Locate the cell with the specified text and output its [x, y] center coordinate. 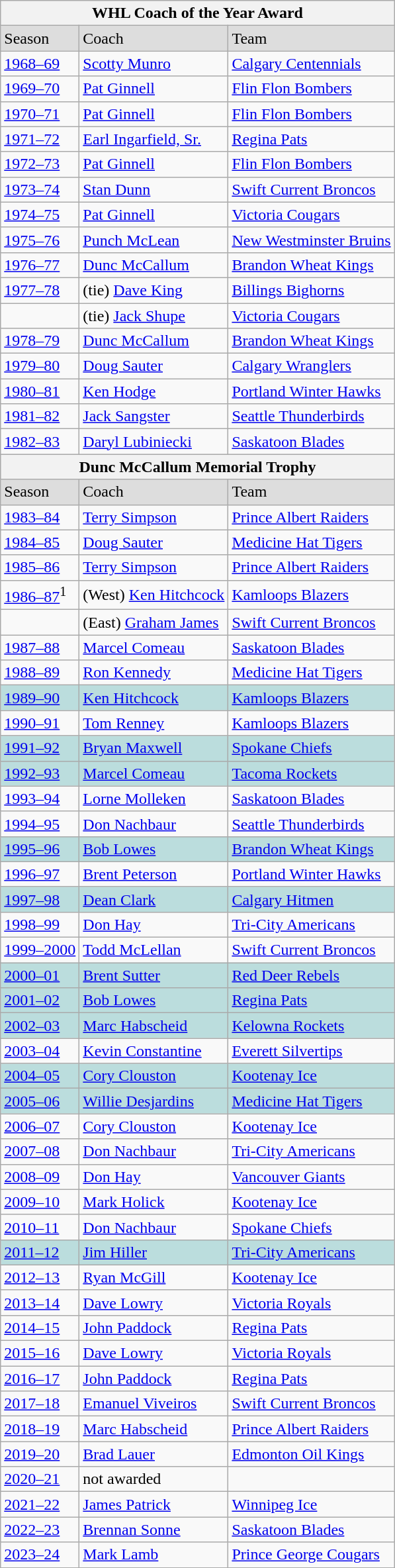
Earl Ingarfield, Sr. [154, 139]
2022–23 [40, 1530]
2008–09 [40, 1177]
Ryan McGill [154, 1277]
2003–04 [40, 1051]
1982–83 [40, 442]
2010–11 [40, 1227]
Lorne Molleken [154, 799]
1999–2000 [40, 950]
Brennan Sonne [154, 1530]
2014–15 [40, 1328]
2000–01 [40, 975]
Brent Sutter [154, 975]
1998–99 [40, 924]
1968–69 [40, 64]
Daryl Lubiniecki [154, 442]
1981–82 [40, 416]
Kevin Constantine [154, 1051]
Red Deer Rebels [311, 975]
2005–06 [40, 1101]
2015–16 [40, 1353]
1994–95 [40, 824]
1984–85 [40, 542]
1983–84 [40, 517]
1988–89 [40, 673]
Vancouver Giants [311, 1177]
Scotty Munro [154, 64]
Brent Peterson [154, 874]
2016–17 [40, 1379]
2021–22 [40, 1504]
1993–94 [40, 799]
Dean Clark [154, 899]
(tie) Jack Shupe [154, 316]
1996–97 [40, 874]
1971–72 [40, 139]
1985–86 [40, 567]
2007–08 [40, 1151]
Mark Holick [154, 1202]
Edmonton Oil Kings [311, 1454]
Billings Bighorns [311, 290]
Emanuel Viveiros [154, 1404]
Jack Sangster [154, 416]
2009–10 [40, 1202]
2017–18 [40, 1404]
(tie) Dave King [154, 290]
1977–78 [40, 290]
Bryan Maxwell [154, 748]
WHL Coach of the Year Award [197, 13]
Ken Hitchcock [154, 698]
James Patrick [154, 1504]
Dunc McCallum Memorial Trophy [197, 467]
1986–871 [40, 595]
1969–70 [40, 89]
New Westminster Bruins [311, 240]
1972–73 [40, 164]
2001–02 [40, 1001]
1975–76 [40, 240]
2020–21 [40, 1479]
Tom Renney [154, 723]
1978–79 [40, 341]
1997–98 [40, 899]
1995–96 [40, 849]
Stan Dunn [154, 189]
Everett Silvertips [311, 1051]
Winnipeg Ice [311, 1504]
2013–14 [40, 1302]
Ron Kennedy [154, 673]
2019–20 [40, 1454]
Calgary Hitmen [311, 899]
1970–71 [40, 114]
2004–05 [40, 1076]
(East) Graham James [154, 622]
1973–74 [40, 189]
Punch McLean [154, 240]
Calgary Wranglers [311, 366]
Jim Hiller [154, 1252]
Ken Hodge [154, 391]
2012–13 [40, 1277]
Mark Lamb [154, 1555]
Calgary Centennials [311, 64]
1987–88 [40, 648]
Tacoma Rockets [311, 773]
1979–80 [40, 366]
1974–75 [40, 215]
Brad Lauer [154, 1454]
Willie Desjardins [154, 1101]
1992–93 [40, 773]
1980–81 [40, 391]
2011–12 [40, 1252]
(West) Ken Hitchcock [154, 595]
1989–90 [40, 698]
not awarded [154, 1479]
1991–92 [40, 748]
Prince George Cougars [311, 1555]
Todd McLellan [154, 950]
2018–19 [40, 1429]
Kelowna Rockets [311, 1026]
2002–03 [40, 1026]
2023–24 [40, 1555]
2006–07 [40, 1126]
1976–77 [40, 265]
1990–91 [40, 723]
